Provide the [x, y] coordinate of the cell's center where the given text is located.  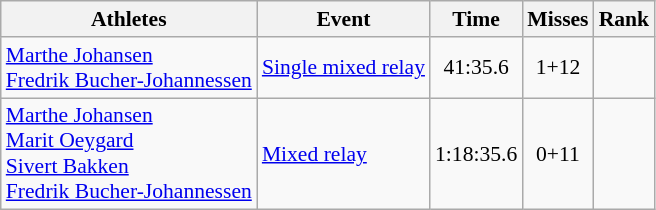
Marthe JohansenFredrik Bucher-Johannessen [129, 68]
Marthe JohansenMarit OeygardSivert BakkenFredrik Bucher-Johannessen [129, 154]
Athletes [129, 19]
0+11 [558, 154]
1+12 [558, 68]
Misses [558, 19]
Rank [624, 19]
Mixed relay [344, 154]
1:18:35.6 [476, 154]
Single mixed relay [344, 68]
41:35.6 [476, 68]
Time [476, 19]
Event [344, 19]
